Output the [x, y] coordinate of the center of the cell containing the given text.  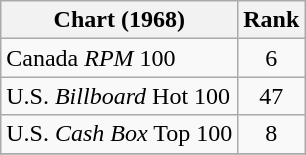
Chart (1968) [120, 20]
U.S. Cash Box Top 100 [120, 134]
U.S. Billboard Hot 100 [120, 96]
Rank [272, 20]
Canada RPM 100 [120, 58]
6 [272, 58]
8 [272, 134]
47 [272, 96]
